Extract the [x, y] coordinate from the center of the cell holding the provided text.  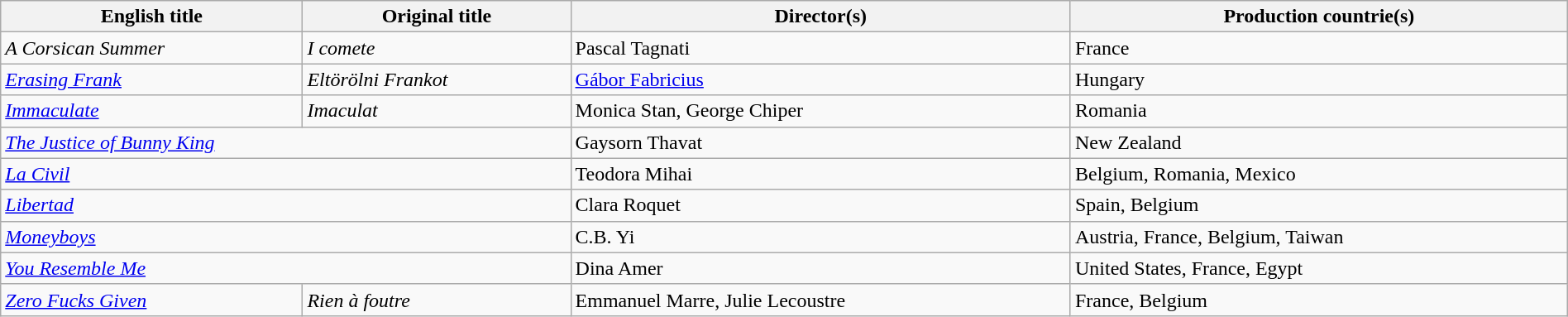
Clara Roquet [820, 205]
Gábor Fabricius [820, 79]
Production countrie(s) [1318, 17]
Director(s) [820, 17]
Erasing Frank [152, 79]
Belgium, Romania, Mexico [1318, 174]
Hungary [1318, 79]
Moneyboys [286, 237]
Gaysorn Thavat [820, 142]
Romania [1318, 111]
Teodora Mihai [820, 174]
Dina Amer [820, 268]
You Resemble Me [286, 268]
Emmanuel Marre, Julie Lecoustre [820, 300]
Eltörölni Frankot [437, 79]
Rien à foutre [437, 300]
Monica Stan, George Chiper [820, 111]
English title [152, 17]
La Civil [286, 174]
Spain, Belgium [1318, 205]
United States, France, Egypt [1318, 268]
Original title [437, 17]
Imaculat [437, 111]
France [1318, 48]
Austria, France, Belgium, Taiwan [1318, 237]
Libertad [286, 205]
Zero Fucks Given [152, 300]
C.B. Yi [820, 237]
Immaculate [152, 111]
The Justice of Bunny King [286, 142]
A Corsican Summer [152, 48]
Pascal Tagnati [820, 48]
I comete [437, 48]
New Zealand [1318, 142]
France, Belgium [1318, 300]
